Provide the (X, Y) coordinate of the cell's center where the given text is located.  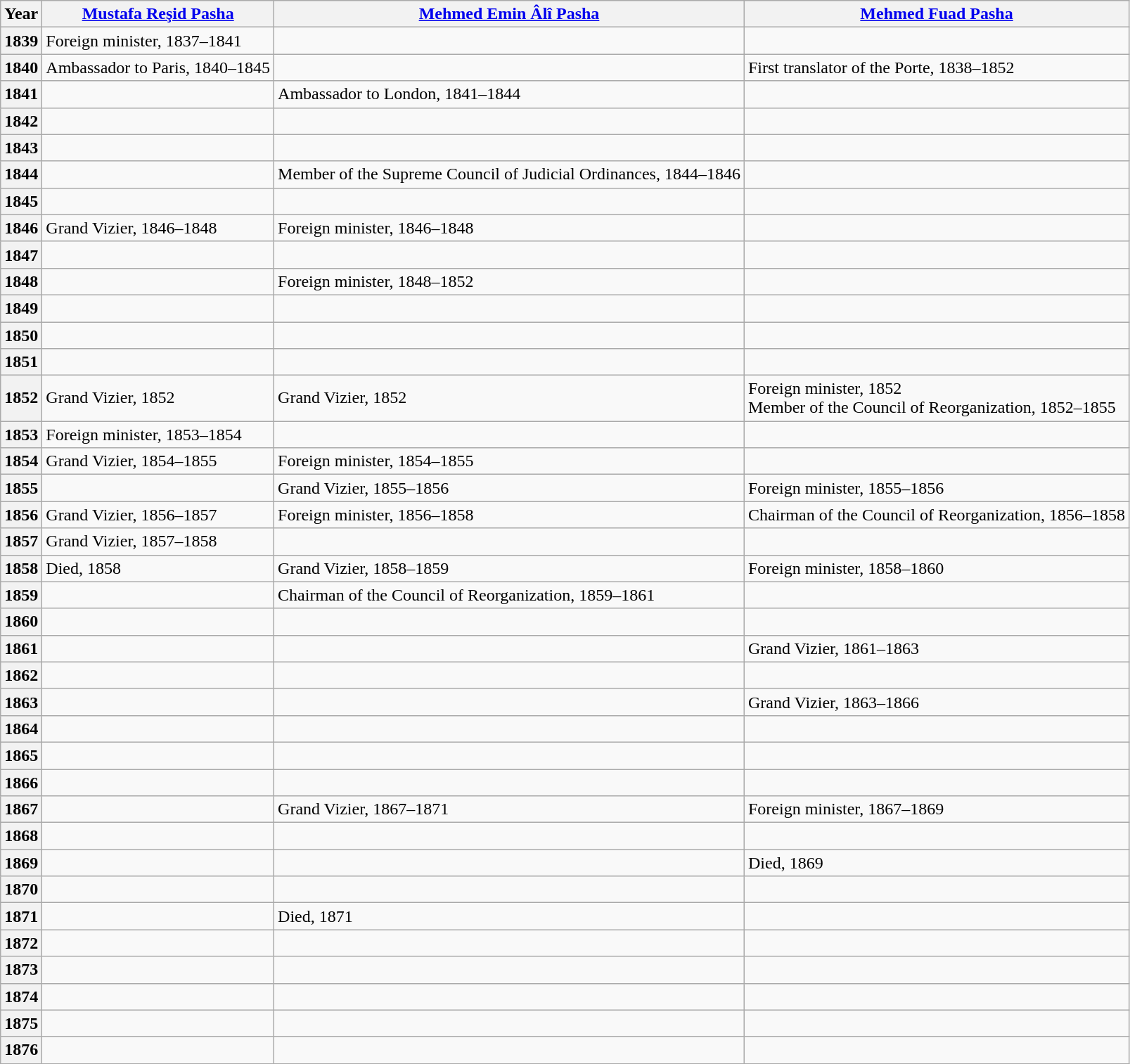
1857 (21, 541)
Foreign minister, 1854–1855 (509, 461)
1839 (21, 41)
1868 (21, 836)
1852 (21, 398)
Chairman of the Council of Reorganization, 1856–1858 (937, 515)
Foreign minister, 1848–1852 (509, 281)
Grand Vizier, 1854–1855 (158, 461)
First translator of the Porte, 1838–1852 (937, 68)
Foreign minister, 1856–1858 (509, 515)
Foreign minister, 1853–1854 (158, 435)
1853 (21, 435)
Ambassador to London, 1841–1844 (509, 94)
Grand Vizier, 1858–1859 (509, 568)
1859 (21, 595)
Foreign minister, 1858–1860 (937, 568)
Grand Vizier, 1861–1863 (937, 648)
Died, 1871 (509, 916)
1840 (21, 68)
1848 (21, 281)
Year (21, 14)
1858 (21, 568)
Grand Vizier, 1857–1858 (158, 541)
1854 (21, 461)
1843 (21, 148)
Died, 1858 (158, 568)
Foreign minister, 1852Member of the Council of Reorganization, 1852–1855 (937, 398)
1846 (21, 228)
1847 (21, 255)
1856 (21, 515)
1865 (21, 755)
1849 (21, 308)
Died, 1869 (937, 863)
Member of the Supreme Council of Judicial Ordinances, 1844–1846 (509, 174)
Grand Vizier, 1856–1857 (158, 515)
Mehmed Fuad Pasha (937, 14)
Grand Vizier, 1846–1848 (158, 228)
Chairman of the Council of Reorganization, 1859–1861 (509, 595)
Mehmed Emin Âlî Pasha (509, 14)
1845 (21, 201)
1874 (21, 996)
1861 (21, 648)
1870 (21, 890)
Ambassador to Paris, 1840–1845 (158, 68)
1855 (21, 488)
1869 (21, 863)
Mustafa Reşid Pasha (158, 14)
1871 (21, 916)
Grand Vizier, 1855–1856 (509, 488)
1850 (21, 335)
1875 (21, 1023)
1862 (21, 675)
1873 (21, 970)
1864 (21, 729)
1851 (21, 362)
1872 (21, 943)
Foreign minister, 1867–1869 (937, 809)
Grand Vizier, 1863–1866 (937, 702)
1867 (21, 809)
1863 (21, 702)
1860 (21, 622)
1876 (21, 1050)
Foreign minister, 1855–1856 (937, 488)
1844 (21, 174)
1842 (21, 121)
1866 (21, 783)
Grand Vizier, 1867–1871 (509, 809)
1841 (21, 94)
Foreign minister, 1846–1848 (509, 228)
Foreign minister, 1837–1841 (158, 41)
